Pinpoint the cell where the given text exists, returning its (x, y) midpoint coordinate. 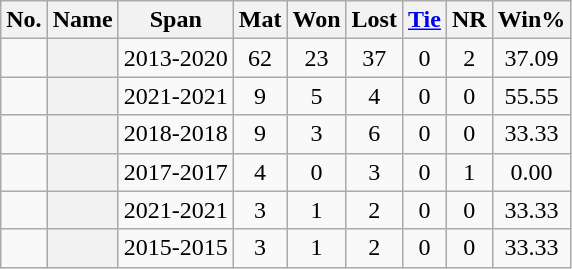
23 (316, 58)
Tie (424, 20)
Span (176, 20)
2013-2020 (176, 58)
Won (316, 20)
37.09 (532, 58)
5 (316, 96)
2018-2018 (176, 134)
0.00 (532, 172)
2015-2015 (176, 248)
37 (374, 58)
Name (82, 20)
62 (260, 58)
No. (24, 20)
2017-2017 (176, 172)
Mat (260, 20)
Lost (374, 20)
6 (374, 134)
Win% (532, 20)
NR (469, 20)
55.55 (532, 96)
